Provide the (X, Y) coordinate of the cell's center where the given text is located.  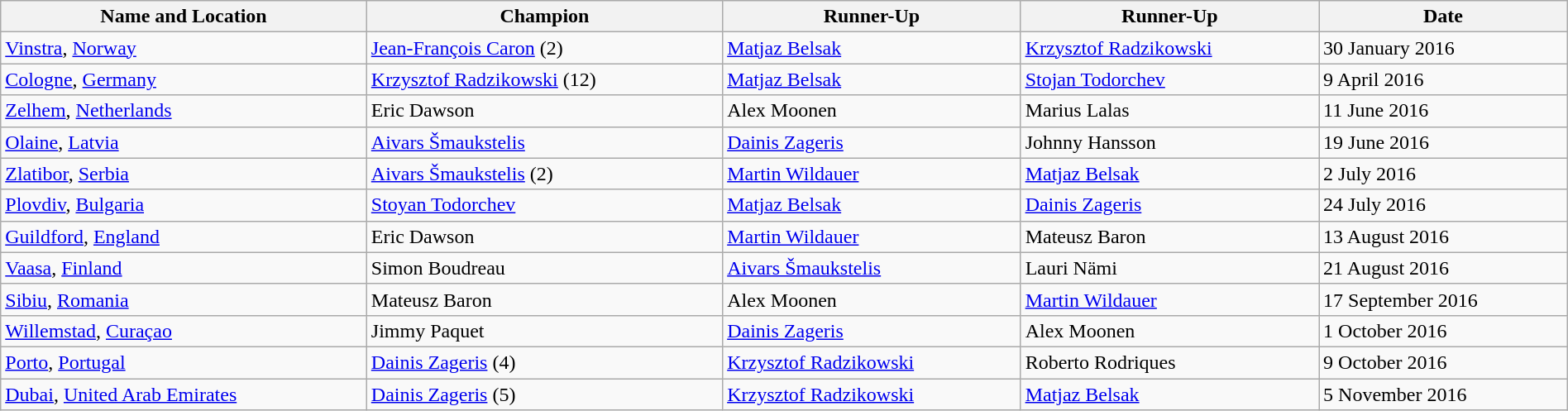
5 November 2016 (1444, 394)
17 September 2016 (1444, 299)
19 June 2016 (1444, 142)
30 January 2016 (1444, 48)
Jimmy Paquet (544, 331)
13 August 2016 (1444, 237)
Aivars Šmaukstelis (2) (544, 174)
Vinstra, Norway (184, 48)
Marius Lalas (1169, 111)
24 July 2016 (1444, 205)
9 April 2016 (1444, 79)
Simon Boudreau (544, 268)
Roberto Rodriques (1169, 362)
21 August 2016 (1444, 268)
Vaasa, Finland (184, 268)
2 July 2016 (1444, 174)
Champion (544, 17)
Name and Location (184, 17)
Willemstad, Curaçao (184, 331)
Guildford, England (184, 237)
Johnny Hansson (1169, 142)
Olaine, Latvia (184, 142)
Dainis Zageris (5) (544, 394)
Zlatibor, Serbia (184, 174)
Stojan Todorchev (1169, 79)
9 October 2016 (1444, 362)
Date (1444, 17)
Zelhem, Netherlands (184, 111)
11 June 2016 (1444, 111)
Krzysztof Radzikowski (12) (544, 79)
Jean-François Caron (2) (544, 48)
Dainis Zageris (4) (544, 362)
Porto, Portugal (184, 362)
Plovdiv, Bulgaria (184, 205)
Stoyan Todorchev (544, 205)
Cologne, Germany (184, 79)
Dubai, United Arab Emirates (184, 394)
1 October 2016 (1444, 331)
Lauri Nämi (1169, 268)
Sibiu, Romania (184, 299)
